Extract the (X, Y) coordinate from the center of the cell holding the provided text.  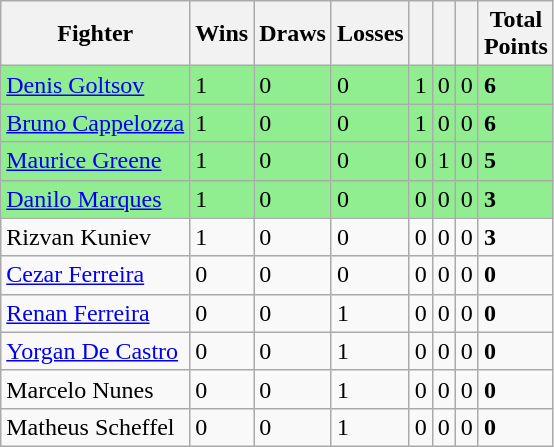
5 (516, 161)
Wins (222, 34)
Marcelo Nunes (96, 389)
Yorgan De Castro (96, 351)
Renan Ferreira (96, 313)
Denis Goltsov (96, 85)
Total Points (516, 34)
Maurice Greene (96, 161)
Rizvan Kuniev (96, 237)
Losses (370, 34)
Bruno Cappelozza (96, 123)
Cezar Ferreira (96, 275)
Draws (293, 34)
Danilo Marques (96, 199)
Matheus Scheffel (96, 427)
Fighter (96, 34)
